Detect which cell encompasses the target text, then output its [x, y] center coordinate. 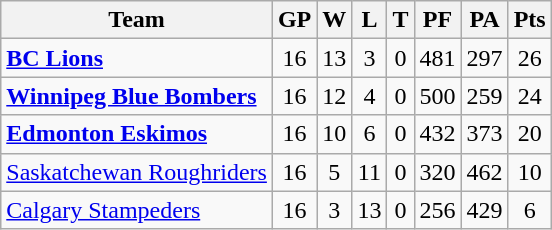
GP [294, 20]
297 [484, 58]
4 [370, 96]
26 [530, 58]
L [370, 20]
W [334, 20]
Pts [530, 20]
500 [438, 96]
Edmonton Eskimos [137, 134]
20 [530, 134]
12 [334, 96]
Winnipeg Blue Bombers [137, 96]
24 [530, 96]
320 [438, 172]
BC Lions [137, 58]
Team [137, 20]
11 [370, 172]
Calgary Stampeders [137, 210]
PF [438, 20]
256 [438, 210]
429 [484, 210]
373 [484, 134]
5 [334, 172]
PA [484, 20]
481 [438, 58]
259 [484, 96]
432 [438, 134]
Saskatchewan Roughriders [137, 172]
462 [484, 172]
T [400, 20]
